Detect which cell encompasses the target text, then output its (x, y) center coordinate. 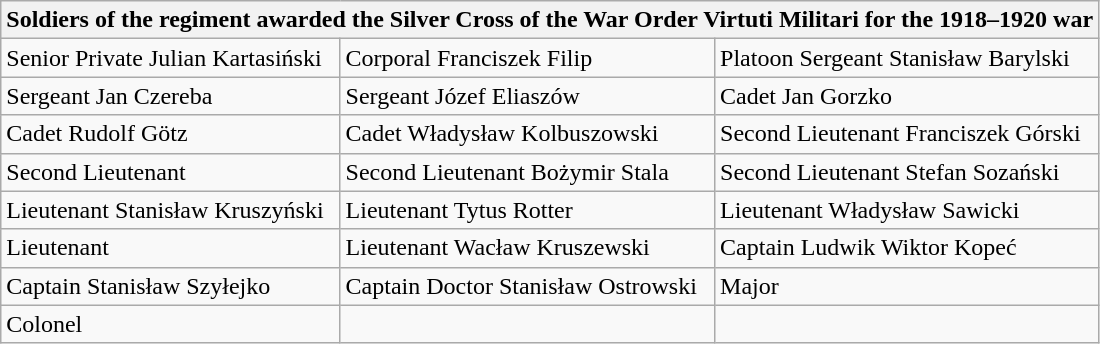
Second Lieutenant Stefan Sozański (907, 172)
Colonel (170, 324)
Second Lieutenant (170, 172)
Captain Stanisław Szyłejko (170, 286)
Soldiers of the regiment awarded the Silver Cross of the War Order Virtuti Militari for the 1918–1920 war (550, 20)
Second Lieutenant Franciszek Górski (907, 134)
Captain Ludwik Wiktor Kopeć (907, 248)
Captain Doctor Stanisław Ostrowski (527, 286)
Lieutenant (170, 248)
Lieutenant Władysław Sawicki (907, 210)
Lieutenant Tytus Rotter (527, 210)
Cadet Rudolf Götz (170, 134)
Sergeant Józef Eliaszów (527, 96)
Cadet Władysław Kolbuszowski (527, 134)
Corporal Franciszek Filip (527, 58)
Major (907, 286)
Sergeant Jan Czereba (170, 96)
Lieutenant Wacław Kruszewski (527, 248)
Cadet Jan Gorzko (907, 96)
Lieutenant Stanisław Kruszyński (170, 210)
Senior Private Julian Kartasiński (170, 58)
Platoon Sergeant Stanisław Barylski (907, 58)
Second Lieutenant Bożymir Stala (527, 172)
